From the cell containing the given text, extract its center point as (x, y) coordinate. 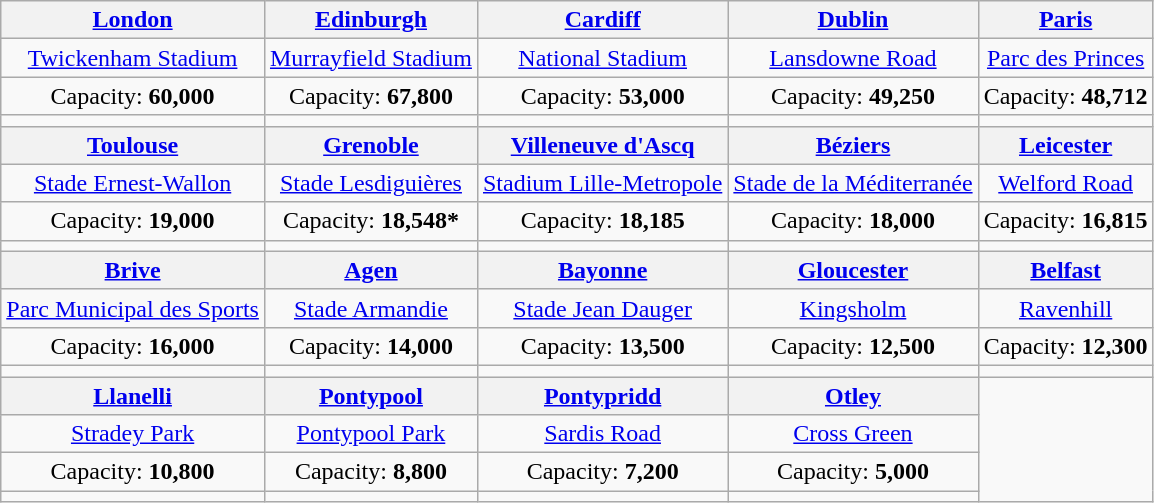
Llanelli (133, 395)
Capacity: 12,300 (1066, 346)
Pontypool (370, 395)
Brive (133, 270)
National Stadium (602, 58)
Ravenhill (1066, 308)
Edinburgh (370, 20)
London (133, 20)
Capacity: 48,712 (1066, 96)
Gloucester (853, 270)
Capacity: 18,000 (853, 221)
Grenoble (370, 145)
Capacity: 8,800 (370, 472)
Pontypridd (602, 395)
Capacity: 13,500 (602, 346)
Kingsholm (853, 308)
Agen (370, 270)
Capacity: 7,200 (602, 472)
Cardiff (602, 20)
Béziers (853, 145)
Villeneuve d'Ascq (602, 145)
Capacity: 53,000 (602, 96)
Capacity: 16,815 (1066, 221)
Bayonne (602, 270)
Capacity: 12,500 (853, 346)
Dublin (853, 20)
Capacity: 18,548* (370, 221)
Capacity: 16,000 (133, 346)
Capacity: 67,800 (370, 96)
Pontypool Park (370, 434)
Otley (853, 395)
Stade Armandie (370, 308)
Lansdowne Road (853, 58)
Stade Ernest-Wallon (133, 183)
Capacity: 14,000 (370, 346)
Parc Municipal des Sports (133, 308)
Capacity: 5,000 (853, 472)
Parc des Princes (1066, 58)
Stade de la Méditerranée (853, 183)
Toulouse (133, 145)
Stadium Lille-Metropole (602, 183)
Stade Lesdiguières (370, 183)
Capacity: 19,000 (133, 221)
Paris (1066, 20)
Welford Road (1066, 183)
Leicester (1066, 145)
Stade Jean Dauger (602, 308)
Cross Green (853, 434)
Murrayfield Stadium (370, 58)
Capacity: 10,800 (133, 472)
Capacity: 60,000 (133, 96)
Stradey Park (133, 434)
Capacity: 18,185 (602, 221)
Capacity: 49,250 (853, 96)
Sardis Road (602, 434)
Twickenham Stadium (133, 58)
Belfast (1066, 270)
